Return [X, Y] of the center of cell containing provided text 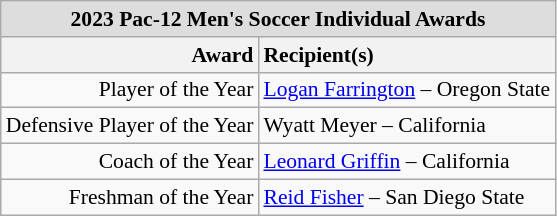
Recipient(s) [406, 55]
Freshman of the Year [130, 197]
Player of the Year [130, 90]
Leonard Griffin – California [406, 162]
Defensive Player of the Year [130, 126]
2023 Pac-12 Men's Soccer Individual Awards [278, 19]
Coach of the Year [130, 162]
Logan Farrington – Oregon State [406, 90]
Reid Fisher – San Diego State [406, 197]
Wyatt Meyer – California [406, 126]
Award [130, 55]
